Locate the cell with the specified text and output its [x, y] center coordinate. 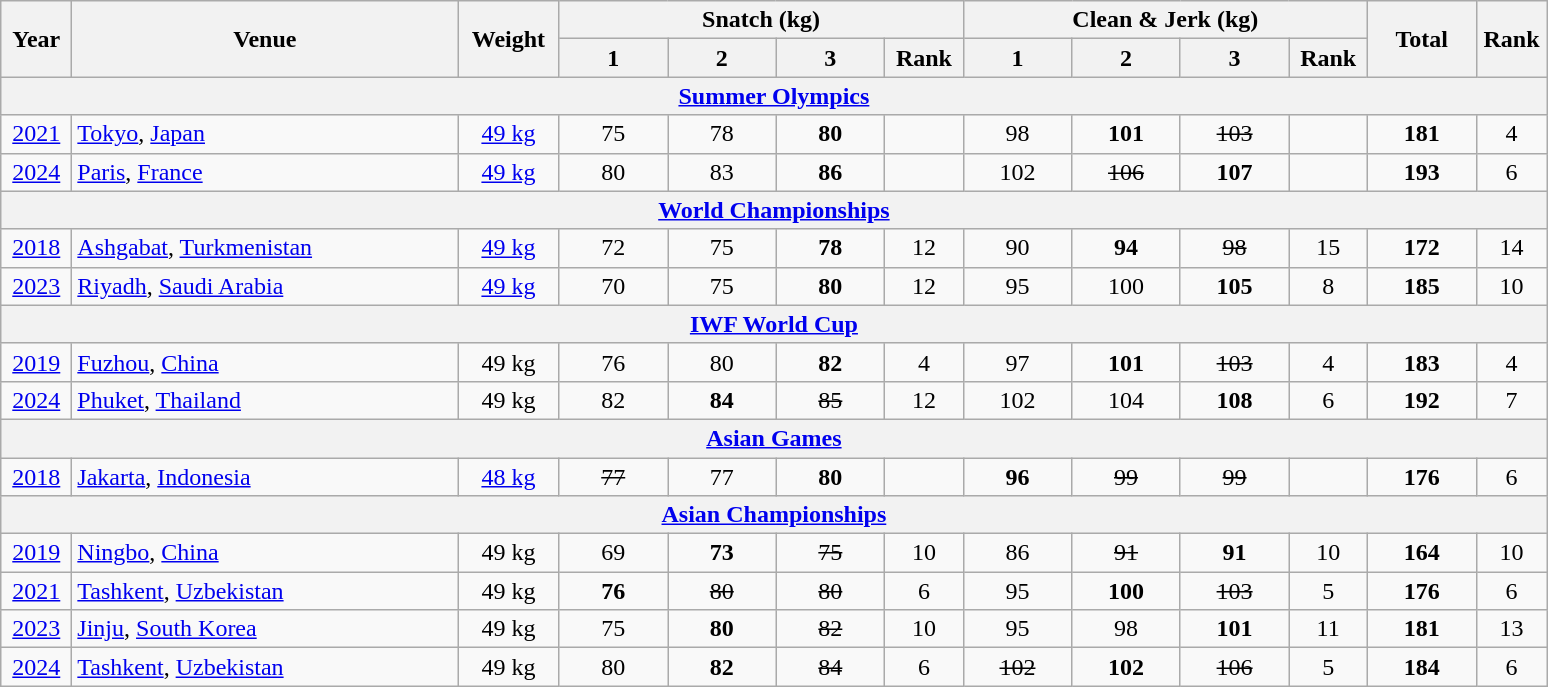
11 [1328, 629]
72 [614, 248]
8 [1328, 286]
69 [614, 553]
73 [722, 553]
15 [1328, 248]
Clean & Jerk (kg) [1165, 20]
185 [1422, 286]
Asian Championships [774, 515]
108 [1234, 400]
Tokyo, Japan [265, 134]
90 [1018, 248]
14 [1512, 248]
96 [1018, 477]
IWF World Cup [774, 324]
Venue [265, 39]
World Championships [774, 210]
Weight [508, 39]
Phuket, Thailand [265, 400]
107 [1234, 172]
184 [1422, 667]
70 [614, 286]
104 [1126, 400]
183 [1422, 362]
105 [1234, 286]
94 [1126, 248]
Summer Olympics [774, 96]
172 [1422, 248]
83 [722, 172]
Snatch (kg) [761, 20]
85 [830, 400]
Riyadh, Saudi Arabia [265, 286]
Jinju, South Korea [265, 629]
13 [1512, 629]
Jakarta, Indonesia [265, 477]
192 [1422, 400]
97 [1018, 362]
Year [36, 39]
7 [1512, 400]
Paris, France [265, 172]
Fuzhou, China [265, 362]
48 kg [508, 477]
193 [1422, 172]
164 [1422, 553]
Asian Games [774, 438]
Ashgabat, Turkmenistan [265, 248]
Total [1422, 39]
Ningbo, China [265, 553]
